Locate the cell with the specified text and output its (x, y) center coordinate. 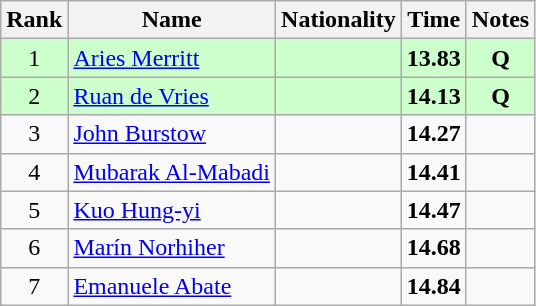
Aries Merritt (172, 58)
14.68 (434, 248)
Nationality (339, 20)
14.13 (434, 96)
Marín Norhiher (172, 248)
Emanuele Abate (172, 286)
4 (34, 172)
John Burstow (172, 134)
Time (434, 20)
14.84 (434, 286)
14.41 (434, 172)
3 (34, 134)
Rank (34, 20)
2 (34, 96)
Notes (500, 20)
14.47 (434, 210)
13.83 (434, 58)
Ruan de Vries (172, 96)
1 (34, 58)
14.27 (434, 134)
6 (34, 248)
7 (34, 286)
5 (34, 210)
Name (172, 20)
Kuo Hung-yi (172, 210)
Mubarak Al-Mabadi (172, 172)
